Capture the cell that displays the provided text and extract its (x, y) central coordinate. 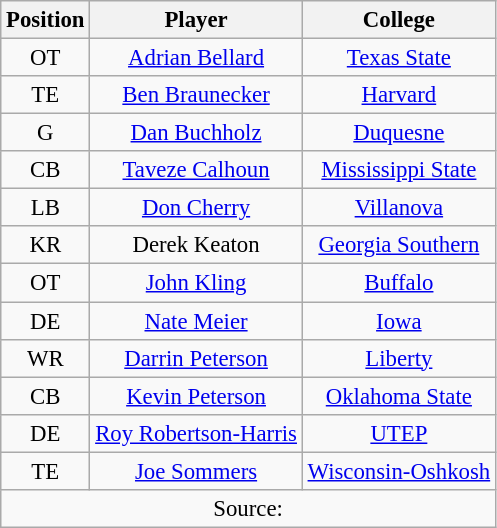
Adrian Bellard (196, 58)
Villanova (398, 208)
Source: (248, 509)
Oklahoma State (398, 396)
Dan Buchholz (196, 133)
WR (46, 358)
Mississippi State (398, 170)
Texas State (398, 58)
Joe Sommers (196, 471)
Don Cherry (196, 208)
Roy Robertson-Harris (196, 433)
Georgia Southern (398, 245)
Position (46, 20)
Darrin Peterson (196, 358)
UTEP (398, 433)
Duquesne (398, 133)
Harvard (398, 95)
Derek Keaton (196, 245)
Taveze Calhoun (196, 170)
Ben Braunecker (196, 95)
Buffalo (398, 283)
Liberty (398, 358)
KR (46, 245)
Wisconsin-Oshkosh (398, 471)
Iowa (398, 321)
Kevin Peterson (196, 396)
College (398, 20)
John Kling (196, 283)
LB (46, 208)
G (46, 133)
Nate Meier (196, 321)
Player (196, 20)
